Identify which cell holds the provided text, then report its [x, y] central coordinate. 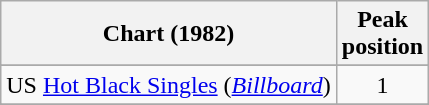
US Hot Black Singles (Billboard) [169, 85]
Peakposition [382, 34]
Chart (1982) [169, 34]
1 [382, 85]
